Detect which cell encompasses the target text, then output its (x, y) center coordinate. 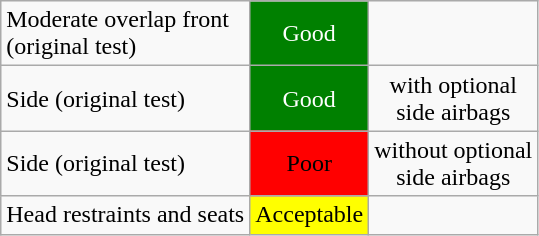
Moderate overlap front(original test) (126, 34)
Poor (310, 164)
Acceptable (310, 215)
Head restraints and seats (126, 215)
without optionalside airbags (454, 164)
with optionalside airbags (454, 98)
